Scan for the cell matching the given text and deliver its [x, y] coordinate at center. 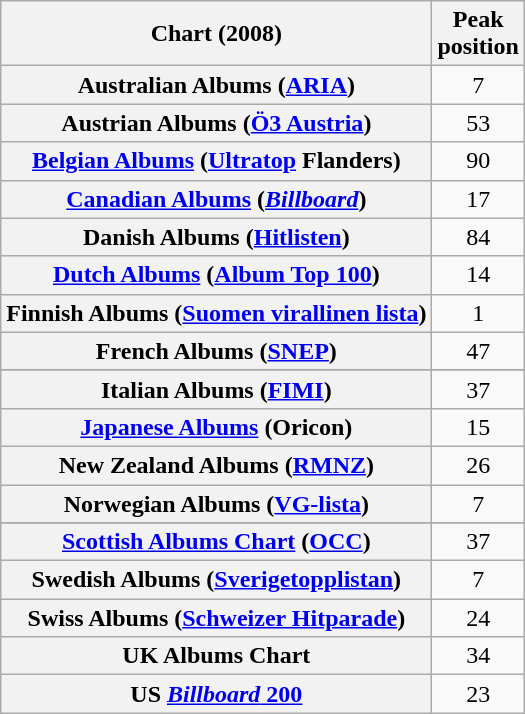
Australian Albums (ARIA) [216, 85]
1 [478, 313]
34 [478, 656]
24 [478, 618]
Swiss Albums (Schweizer Hitparade) [216, 618]
Dutch Albums (Album Top 100) [216, 275]
84 [478, 237]
Chart (2008) [216, 34]
Scottish Albums Chart (OCC) [216, 542]
Japanese Albums (Oricon) [216, 427]
Finnish Albums (Suomen virallinen lista) [216, 313]
26 [478, 465]
Norwegian Albums (VG-lista) [216, 503]
Austrian Albums (Ö3 Austria) [216, 123]
90 [478, 161]
47 [478, 351]
New Zealand Albums (RMNZ) [216, 465]
UK Albums Chart [216, 656]
53 [478, 123]
Italian Albums (FIMI) [216, 389]
Peakposition [478, 34]
Belgian Albums (Ultratop Flanders) [216, 161]
15 [478, 427]
US Billboard 200 [216, 694]
23 [478, 694]
Swedish Albums (Sverigetopplistan) [216, 580]
French Albums (SNEP) [216, 351]
14 [478, 275]
Canadian Albums (Billboard) [216, 199]
17 [478, 199]
Danish Albums (Hitlisten) [216, 237]
